Determine the [X, Y] coordinate at the center of the cell enclosing the given text.  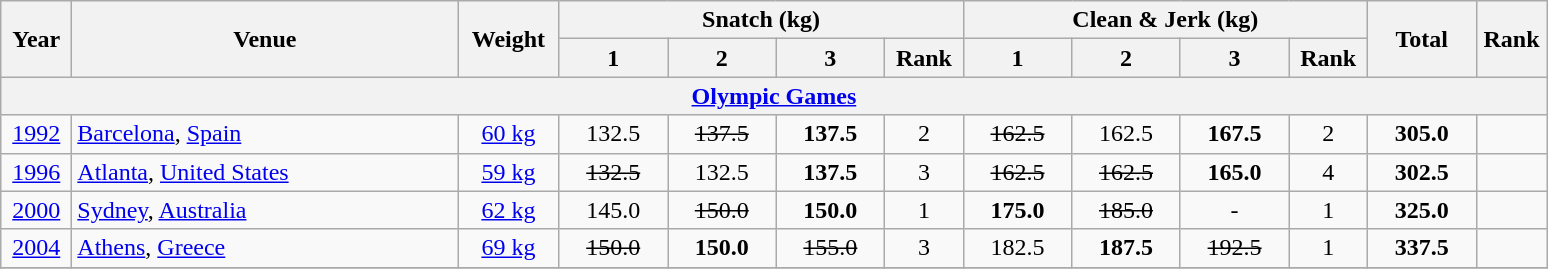
155.0 [830, 248]
69 kg [508, 248]
2000 [36, 210]
59 kg [508, 172]
Venue [265, 39]
- [1234, 210]
187.5 [1126, 248]
Barcelona, Spain [265, 134]
337.5 [1422, 248]
167.5 [1234, 134]
1996 [36, 172]
1992 [36, 134]
175.0 [1018, 210]
325.0 [1422, 210]
60 kg [508, 134]
145.0 [614, 210]
192.5 [1234, 248]
Snatch (kg) [761, 20]
62 kg [508, 210]
4 [1328, 172]
Clean & Jerk (kg) [1165, 20]
182.5 [1018, 248]
302.5 [1422, 172]
Athens, Greece [265, 248]
Year [36, 39]
305.0 [1422, 134]
Olympic Games [774, 96]
185.0 [1126, 210]
Sydney, Australia [265, 210]
Atlanta, United States [265, 172]
165.0 [1234, 172]
2004 [36, 248]
Total [1422, 39]
Weight [508, 39]
